Return [X, Y] of the center of cell containing provided text 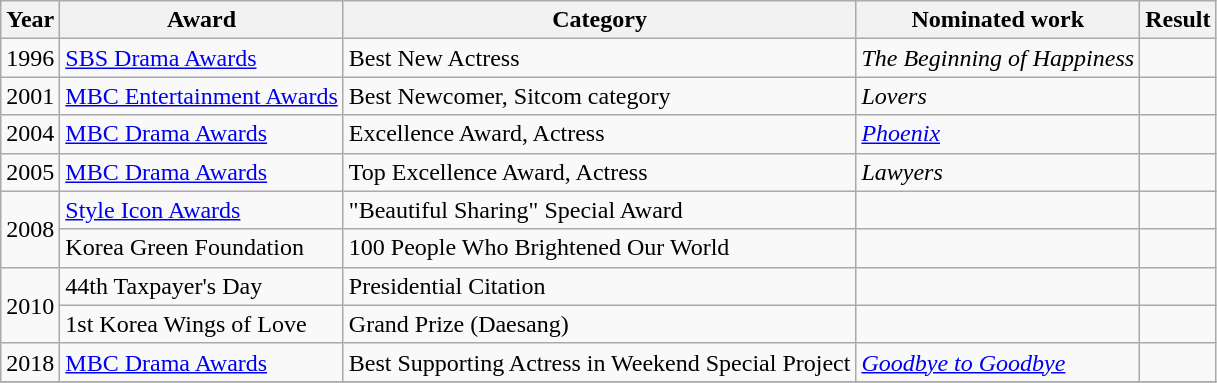
2005 [30, 172]
Lovers [998, 96]
Korea Green Foundation [202, 248]
Best Supporting Actress in Weekend Special Project [600, 362]
2004 [30, 134]
SBS Drama Awards [202, 58]
Best Newcomer, Sitcom category [600, 96]
Top Excellence Award, Actress [600, 172]
Result [1178, 20]
Lawyers [998, 172]
1st Korea Wings of Love [202, 324]
Year [30, 20]
1996 [30, 58]
Goodbye to Goodbye [998, 362]
Award [202, 20]
MBC Entertainment Awards [202, 96]
Phoenix [998, 134]
2008 [30, 229]
The Beginning of Happiness [998, 58]
Style Icon Awards [202, 210]
2010 [30, 305]
Excellence Award, Actress [600, 134]
2018 [30, 362]
2001 [30, 96]
44th Taxpayer's Day [202, 286]
Category [600, 20]
Best New Actress [600, 58]
Nominated work [998, 20]
100 People Who Brightened Our World [600, 248]
Grand Prize (Daesang) [600, 324]
Presidential Citation [600, 286]
"Beautiful Sharing" Special Award [600, 210]
